Extract the [X, Y] coordinate from the center of the cell holding the provided text.  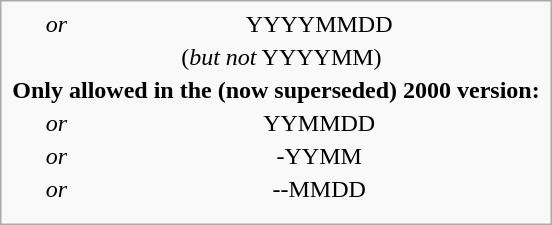
-YYMM [320, 156]
YYMMDD [320, 123]
--MMDD [320, 189]
Only allowed in the (now superseded) 2000 version: [276, 90]
YYYYMMDD [320, 24]
(but not YYYYMM) [282, 57]
